For the text-containing cell, return its midpoint in [X, Y] coordinate format. 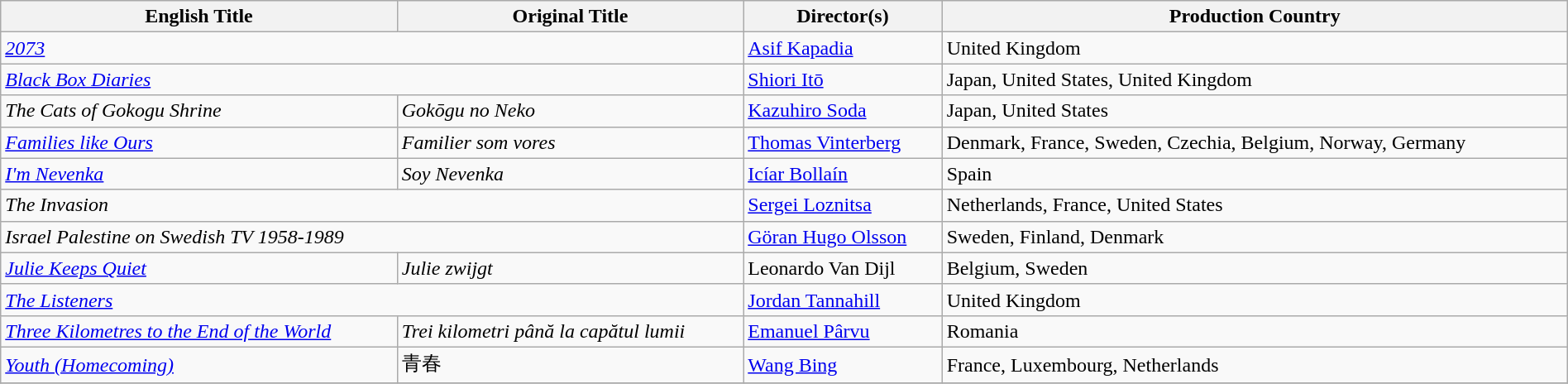
Leonardo Van Dijl [843, 268]
Belgium, Sweden [1255, 268]
Production Country [1255, 17]
Original Title [570, 17]
青春 [570, 364]
Youth (Homecoming) [199, 364]
Black Box Diaries [372, 79]
Israel Palestine on Swedish TV 1958-1989 [372, 237]
Icíar Bollaín [843, 174]
Shiori Itō [843, 79]
Familier som vores [570, 142]
English Title [199, 17]
Sergei Loznitsa [843, 205]
Netherlands, France, United States [1255, 205]
Trei kilometri până la capătul lumii [570, 331]
Thomas Vinterberg [843, 142]
Jordan Tannahill [843, 300]
I'm Nevenka [199, 174]
Denmark, France, Sweden, Czechia, Belgium, Norway, Germany [1255, 142]
Romania [1255, 331]
The Cats of Gokogu Shrine [199, 111]
Soy Nevenka [570, 174]
Director(s) [843, 17]
Emanuel Pârvu [843, 331]
Gokōgu no Neko [570, 111]
2073 [372, 48]
Sweden, Finland, Denmark [1255, 237]
France, Luxembourg, Netherlands [1255, 364]
The Listeners [372, 300]
Julie Keeps Quiet [199, 268]
Julie zwijgt [570, 268]
Families like Ours [199, 142]
Japan, United States [1255, 111]
Spain [1255, 174]
Japan, United States, United Kingdom [1255, 79]
The Invasion [372, 205]
Kazuhiro Soda [843, 111]
Three Kilometres to the End of the World [199, 331]
Göran Hugo Olsson [843, 237]
Asif Kapadia [843, 48]
Wang Bing [843, 364]
